Locate the cell with the specified text and output its [x, y] center coordinate. 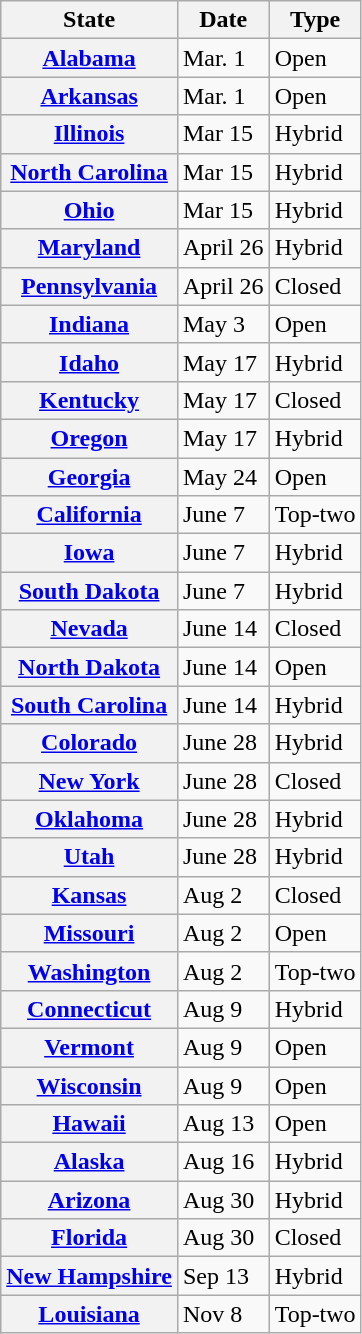
Arkansas [90, 96]
State [90, 20]
North Carolina [90, 172]
Indiana [90, 324]
South Carolina [90, 705]
South Dakota [90, 591]
Alaska [90, 1162]
Ohio [90, 210]
Louisiana [90, 1314]
North Dakota [90, 667]
Arizona [90, 1200]
Alabama [90, 58]
Washington [90, 971]
California [90, 515]
Colorado [90, 743]
Type [315, 20]
Connecticut [90, 1009]
May 24 [223, 477]
Iowa [90, 553]
Wisconsin [90, 1085]
New Hampshire [90, 1276]
Hawaii [90, 1124]
Pennsylvania [90, 286]
Oklahoma [90, 819]
Sep 13 [223, 1276]
Utah [90, 857]
May 3 [223, 324]
New York [90, 781]
Date [223, 20]
Nov 8 [223, 1314]
Missouri [90, 933]
Maryland [90, 248]
Kentucky [90, 400]
Oregon [90, 438]
Vermont [90, 1047]
Georgia [90, 477]
Aug 16 [223, 1162]
Nevada [90, 629]
Aug 13 [223, 1124]
Florida [90, 1238]
Idaho [90, 362]
Kansas [90, 895]
Illinois [90, 134]
